Pinpoint the cell where the given text exists, returning its [X, Y] midpoint coordinate. 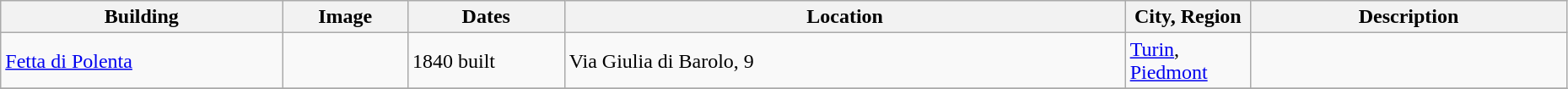
Via Giulia di Barolo, 9 [845, 61]
Building [142, 17]
Fetta di Polenta [142, 61]
Turin, Piedmont [1188, 61]
Description [1409, 17]
Location [845, 17]
Image [346, 17]
1840 built [486, 61]
Dates [486, 17]
City, Region [1188, 17]
